For the text-containing cell, return its midpoint in (x, y) coordinate format. 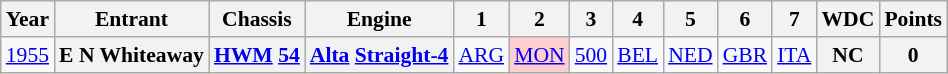
MON (540, 55)
Alta Straight-4 (380, 55)
5 (690, 19)
Engine (380, 19)
Year (28, 19)
3 (592, 19)
ARG (481, 55)
NED (690, 55)
0 (913, 55)
1955 (28, 55)
HWM 54 (257, 55)
E N Whiteaway (132, 55)
GBR (746, 55)
NC (848, 55)
ITA (794, 55)
1 (481, 19)
Points (913, 19)
Chassis (257, 19)
2 (540, 19)
6 (746, 19)
WDC (848, 19)
7 (794, 19)
4 (638, 19)
500 (592, 55)
BEL (638, 55)
Entrant (132, 19)
